Extract the [X, Y] coordinate from the center of the cell holding the provided text.  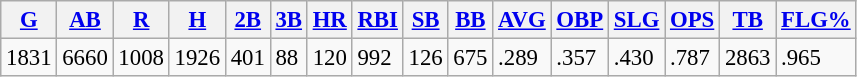
675 [470, 58]
OPS [692, 20]
FLG% [816, 20]
1926 [197, 58]
AB [85, 20]
3B [288, 20]
88 [288, 58]
G [29, 20]
.357 [580, 58]
RBI [378, 20]
1008 [141, 58]
6660 [85, 58]
.289 [522, 58]
2B [248, 20]
SB [426, 20]
2863 [748, 58]
126 [426, 58]
.965 [816, 58]
SLG [636, 20]
.430 [636, 58]
TB [748, 20]
.787 [692, 58]
H [197, 20]
120 [330, 58]
401 [248, 58]
AVG [522, 20]
992 [378, 58]
R [141, 20]
BB [470, 20]
OBP [580, 20]
HR [330, 20]
1831 [29, 58]
